Output the (x, y) coordinate of the center of the cell containing the given text.  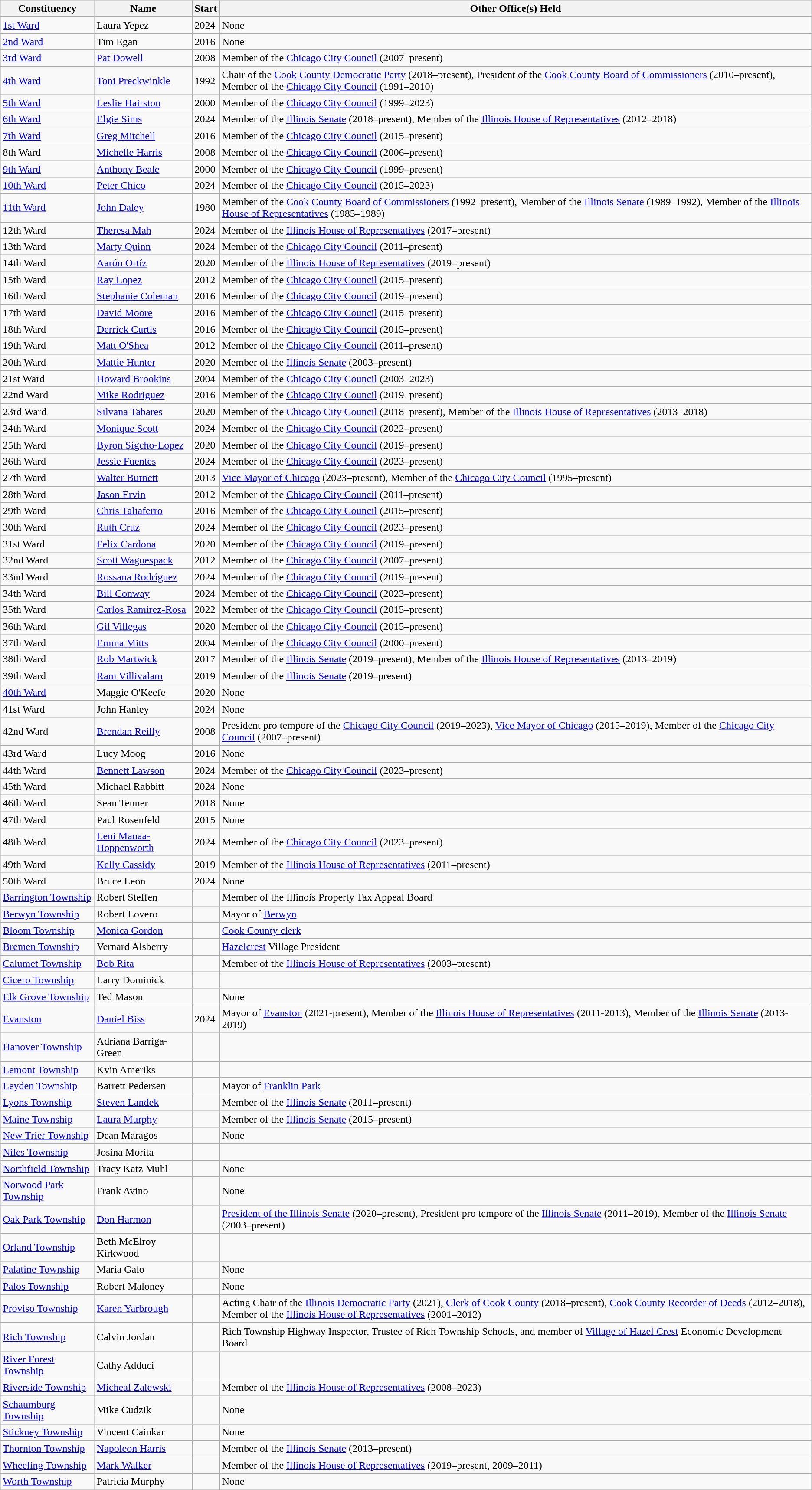
48th Ward (48, 842)
2018 (206, 803)
Robert Steffen (143, 897)
Evanston (48, 1018)
Vernard Alsberry (143, 947)
Rich Township Highway Inspector, Trustee of Rich Township Schools, and member of Village of Hazel Crest Economic Development Board (515, 1337)
Member of the Illinois House of Representatives (2019–present) (515, 263)
Adriana Barriga-Green (143, 1047)
Larry Dominick (143, 980)
Member of the Illinois Senate (2019–present) (515, 676)
Bob Rita (143, 963)
40th Ward (48, 692)
Walter Burnett (143, 478)
Calvin Jordan (143, 1337)
28th Ward (48, 494)
Riverside Township (48, 1387)
44th Ward (48, 770)
Member of the Chicago City Council (2022–present) (515, 428)
Calumet Township (48, 963)
21st Ward (48, 379)
Toni Preckwinkle (143, 81)
43rd Ward (48, 753)
Maine Township (48, 1119)
49th Ward (48, 865)
Barrett Pedersen (143, 1086)
Beth McElroy Kirkwood (143, 1248)
Steven Landek (143, 1103)
Maria Galo (143, 1270)
David Moore (143, 313)
Proviso Township (48, 1308)
Member of the Illinois Senate (2015–present) (515, 1119)
Elgie Sims (143, 119)
Palatine Township (48, 1270)
1980 (206, 207)
Robert Lovero (143, 914)
Niles Township (48, 1152)
34th Ward (48, 593)
Member of the Illinois House of Representatives (2017–present) (515, 230)
Member of the Illinois Property Tax Appeal Board (515, 897)
4th Ward (48, 81)
Mike Cudzik (143, 1410)
Norwood Park Township (48, 1191)
Lemont Township (48, 1069)
Jason Ervin (143, 494)
Member of the Illinois House of Representatives (2019–present, 2009–2011) (515, 1465)
Palos Township (48, 1286)
Bremen Township (48, 947)
38th Ward (48, 659)
Laura Yepez (143, 25)
6th Ward (48, 119)
Silvana Tabares (143, 412)
Tracy Katz Muhl (143, 1169)
Member of the Chicago City Council (2018–present), Member of the Illinois House of Representatives (2013–2018) (515, 412)
Oak Park Township (48, 1219)
Barrington Township (48, 897)
Don Harmon (143, 1219)
Lyons Township (48, 1103)
Member of the Illinois Senate (2011–present) (515, 1103)
Northfield Township (48, 1169)
Patricia Murphy (143, 1482)
Member of the Illinois House of Representatives (2003–present) (515, 963)
Micheal Zalewski (143, 1387)
32nd Ward (48, 560)
Michelle Harris (143, 152)
9th Ward (48, 169)
14th Ward (48, 263)
Pat Dowell (143, 58)
Leyden Township (48, 1086)
Karen Yarbrough (143, 1308)
Cathy Adduci (143, 1365)
Tim Egan (143, 42)
45th Ward (48, 787)
John Hanley (143, 709)
Mayor of Franklin Park (515, 1086)
Monica Gordon (143, 930)
31st Ward (48, 544)
Bloom Township (48, 930)
Greg Mitchell (143, 136)
27th Ward (48, 478)
Jessie Fuentes (143, 461)
1992 (206, 81)
Wheeling Township (48, 1465)
Member of the Chicago City Council (2015–2023) (515, 185)
25th Ward (48, 445)
Derrick Curtis (143, 329)
Berwyn Township (48, 914)
Scott Waguespack (143, 560)
Napoleon Harris (143, 1449)
Maggie O'Keefe (143, 692)
1st Ward (48, 25)
Ruth Cruz (143, 527)
Mayor of Evanston (2021-present), Member of the Illinois House of Representatives (2011-2013), Member of the Illinois Senate (2013-2019) (515, 1018)
Dean Maragos (143, 1136)
2017 (206, 659)
2015 (206, 820)
26th Ward (48, 461)
18th Ward (48, 329)
Leslie Hairston (143, 103)
41st Ward (48, 709)
Daniel Biss (143, 1018)
Marty Quinn (143, 247)
Elk Grove Township (48, 996)
Cicero Township (48, 980)
19th Ward (48, 346)
Felix Cardona (143, 544)
Mark Walker (143, 1465)
Other Office(s) Held (515, 9)
Schaumburg Township (48, 1410)
36th Ward (48, 626)
Peter Chico (143, 185)
Member of the Illinois Senate (2018–present), Member of the Illinois House of Representatives (2012–2018) (515, 119)
Rob Martwick (143, 659)
Bill Conway (143, 593)
Mike Rodriguez (143, 395)
11th Ward (48, 207)
Vice Mayor of Chicago (2023–present), Member of the Chicago City Council (1995–present) (515, 478)
5th Ward (48, 103)
President pro tempore of the Chicago City Council (2019–2023), Vice Mayor of Chicago (2015–2019), Member of the Chicago City Council (2007–present) (515, 731)
Rich Township (48, 1337)
Emma Mitts (143, 643)
13th Ward (48, 247)
Gil Villegas (143, 626)
Paul Rosenfeld (143, 820)
Chris Taliaferro (143, 511)
24th Ward (48, 428)
Ray Lopez (143, 280)
Member of the Chicago City Council (1999–2023) (515, 103)
Anthony Beale (143, 169)
Member of the Chicago City Council (1999–present) (515, 169)
Member of the Illinois Senate (2003–present) (515, 362)
Mattie Hunter (143, 362)
John Daley (143, 207)
2022 (206, 610)
Ted Mason (143, 996)
Hazelcrest Village President (515, 947)
35th Ward (48, 610)
Sean Tenner (143, 803)
22nd Ward (48, 395)
Stephanie Coleman (143, 296)
Kelly Cassidy (143, 865)
15th Ward (48, 280)
2013 (206, 478)
Robert Maloney (143, 1286)
Leni Manaa-Hoppenworth (143, 842)
37th Ward (48, 643)
River Forest Township (48, 1365)
Matt O'Shea (143, 346)
Josina Morita (143, 1152)
Member of the Illinois Senate (2013–present) (515, 1449)
Stickney Township (48, 1432)
Laura Murphy (143, 1119)
Member of the Chicago City Council (2006–present) (515, 152)
Vincent Cainkar (143, 1432)
Name (143, 9)
Brendan Reilly (143, 731)
Howard Brookins (143, 379)
Monique Scott (143, 428)
Start (206, 9)
Cook County clerk (515, 930)
12th Ward (48, 230)
29th Ward (48, 511)
Kvin Ameriks (143, 1069)
Lucy Moog (143, 753)
Thornton Township (48, 1449)
Aarón Ortíz (143, 263)
Ram Villivalam (143, 676)
New Trier Township (48, 1136)
16th Ward (48, 296)
23rd Ward (48, 412)
Member of the Chicago City Council (2000–present) (515, 643)
Member of the Illinois House of Representatives (2008–2023) (515, 1387)
Mayor of Berwyn (515, 914)
Worth Township (48, 1482)
47th Ward (48, 820)
Member of the Illinois House of Representatives (2011–present) (515, 865)
Member of the Chicago City Council (2003–2023) (515, 379)
Orland Township (48, 1248)
Carlos Ramirez-Rosa (143, 610)
Michael Rabbitt (143, 787)
Bruce Leon (143, 881)
50th Ward (48, 881)
30th Ward (48, 527)
8th Ward (48, 152)
Hanover Township (48, 1047)
33nd Ward (48, 577)
Rossana Rodríguez (143, 577)
Frank Avino (143, 1191)
3rd Ward (48, 58)
17th Ward (48, 313)
2nd Ward (48, 42)
46th Ward (48, 803)
Byron Sigcho-Lopez (143, 445)
20th Ward (48, 362)
Member of the Illinois Senate (2019–present), Member of the Illinois House of Representatives (2013–2019) (515, 659)
Theresa Mah (143, 230)
7th Ward (48, 136)
10th Ward (48, 185)
42nd Ward (48, 731)
Constituency (48, 9)
Bennett Lawson (143, 770)
39th Ward (48, 676)
